Find where the given text appears and provide that cell's center as (X, Y) coordinate. 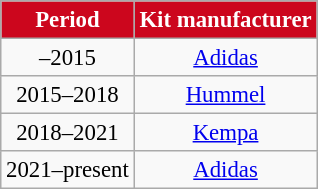
2021–present (68, 170)
Kit manufacturer (226, 20)
Kempa (226, 133)
Hummel (226, 95)
–2015 (68, 58)
2015–2018 (68, 95)
Period (68, 20)
2018–2021 (68, 133)
